Extract the (x, y) coordinate from the center of the cell holding the provided text.  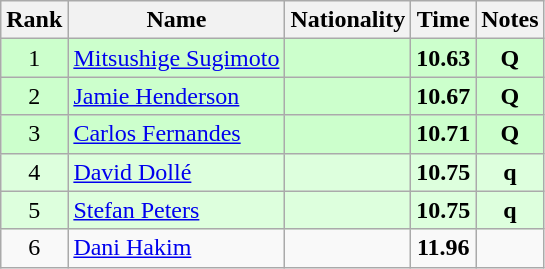
Stefan Peters (176, 210)
11.96 (444, 248)
10.67 (444, 96)
4 (34, 172)
Carlos Fernandes (176, 134)
Notes (510, 20)
6 (34, 248)
Mitsushige Sugimoto (176, 58)
Name (176, 20)
Time (444, 20)
2 (34, 96)
Rank (34, 20)
3 (34, 134)
5 (34, 210)
Dani Hakim (176, 248)
10.63 (444, 58)
1 (34, 58)
10.71 (444, 134)
Nationality (348, 20)
David Dollé (176, 172)
Jamie Henderson (176, 96)
